Pinpoint the cell where the given text exists, returning its (X, Y) midpoint coordinate. 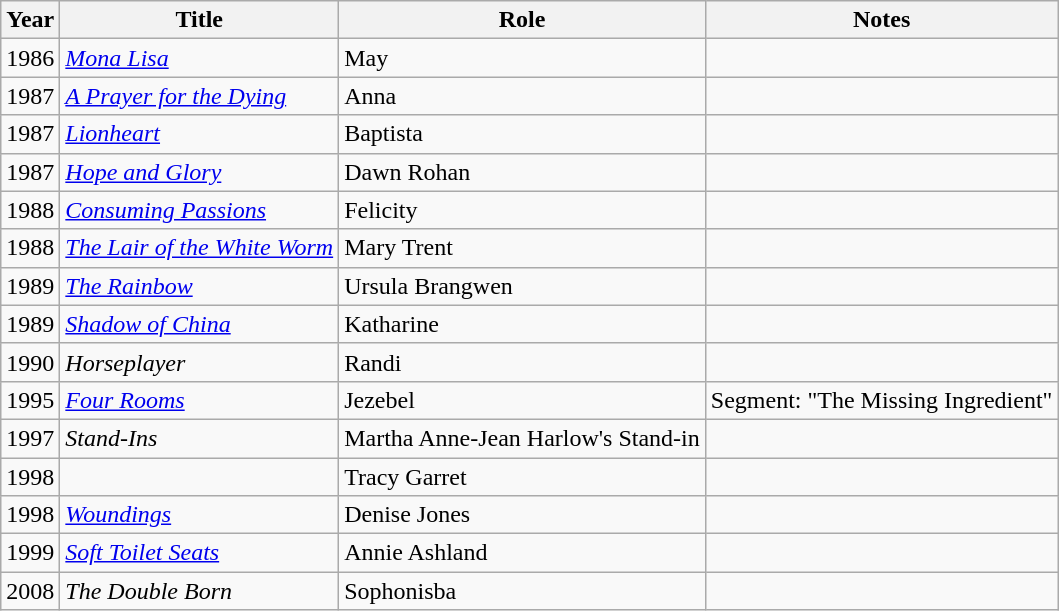
Woundings (200, 515)
The Double Born (200, 591)
Year (30, 20)
The Rainbow (200, 286)
Felicity (522, 210)
Title (200, 20)
1986 (30, 58)
Annie Ashland (522, 553)
Martha Anne-Jean Harlow's Stand-in (522, 438)
Jezebel (522, 400)
Notes (882, 20)
Horseplayer (200, 362)
May (522, 58)
Denise Jones (522, 515)
Sophonisba (522, 591)
Dawn Rohan (522, 172)
Tracy Garret (522, 477)
1997 (30, 438)
Role (522, 20)
Segment: "The Missing Ingredient" (882, 400)
Soft Toilet Seats (200, 553)
The Lair of the White Worm (200, 248)
Anna (522, 96)
1999 (30, 553)
Consuming Passions (200, 210)
Stand-Ins (200, 438)
2008 (30, 591)
Mona Lisa (200, 58)
Hope and Glory (200, 172)
Shadow of China (200, 324)
A Prayer for the Dying (200, 96)
Ursula Brangwen (522, 286)
Baptista (522, 134)
Katharine (522, 324)
Four Rooms (200, 400)
1990 (30, 362)
Lionheart (200, 134)
Randi (522, 362)
1995 (30, 400)
Mary Trent (522, 248)
